Locate the cell with the specified text and output its [X, Y] center coordinate. 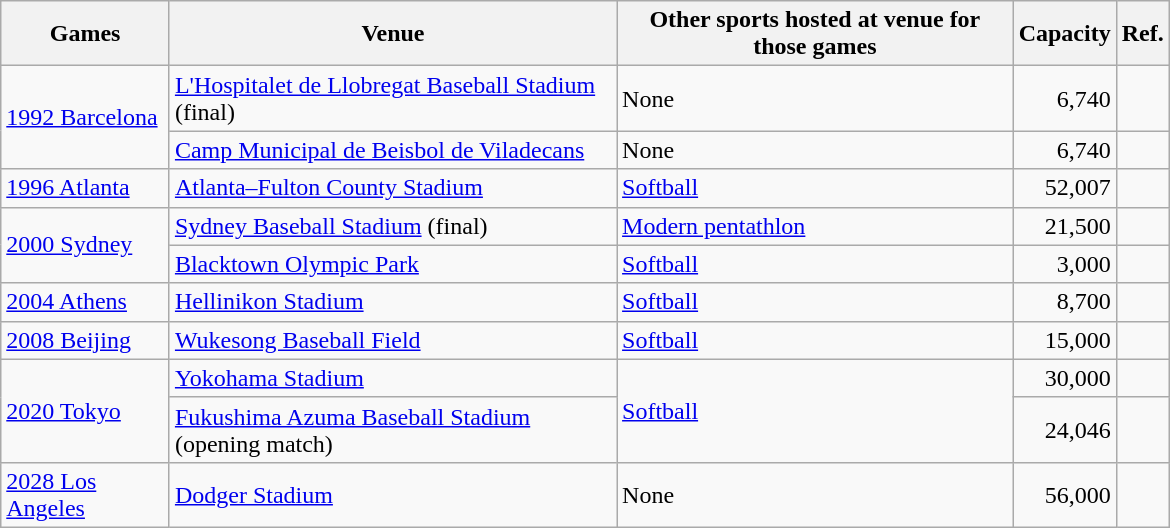
Ref. [1142, 34]
Blacktown Olympic Park [392, 264]
2028 Los Angeles [86, 494]
24,046 [1064, 430]
1992 Barcelona [86, 118]
Fukushima Azuma Baseball Stadium (opening match) [392, 430]
Sydney Baseball Stadium (final) [392, 226]
1996 Atlanta [86, 188]
15,000 [1064, 340]
56,000 [1064, 494]
8,700 [1064, 302]
2020 Tokyo [86, 410]
Hellinikon Stadium [392, 302]
Camp Municipal de Beisbol de Viladecans [392, 150]
Other sports hosted at venue for those games [816, 34]
Yokohama Stadium [392, 378]
21,500 [1064, 226]
Atlanta–Fulton County Stadium [392, 188]
L'Hospitalet de Llobregat Baseball Stadium (final) [392, 98]
Modern pentathlon [816, 226]
3,000 [1064, 264]
52,007 [1064, 188]
Wukesong Baseball Field [392, 340]
Venue [392, 34]
Games [86, 34]
Dodger Stadium [392, 494]
30,000 [1064, 378]
2000 Sydney [86, 245]
Capacity [1064, 34]
2004 Athens [86, 302]
2008 Beijing [86, 340]
